Identify which cell holds the provided text, then report its [x, y] central coordinate. 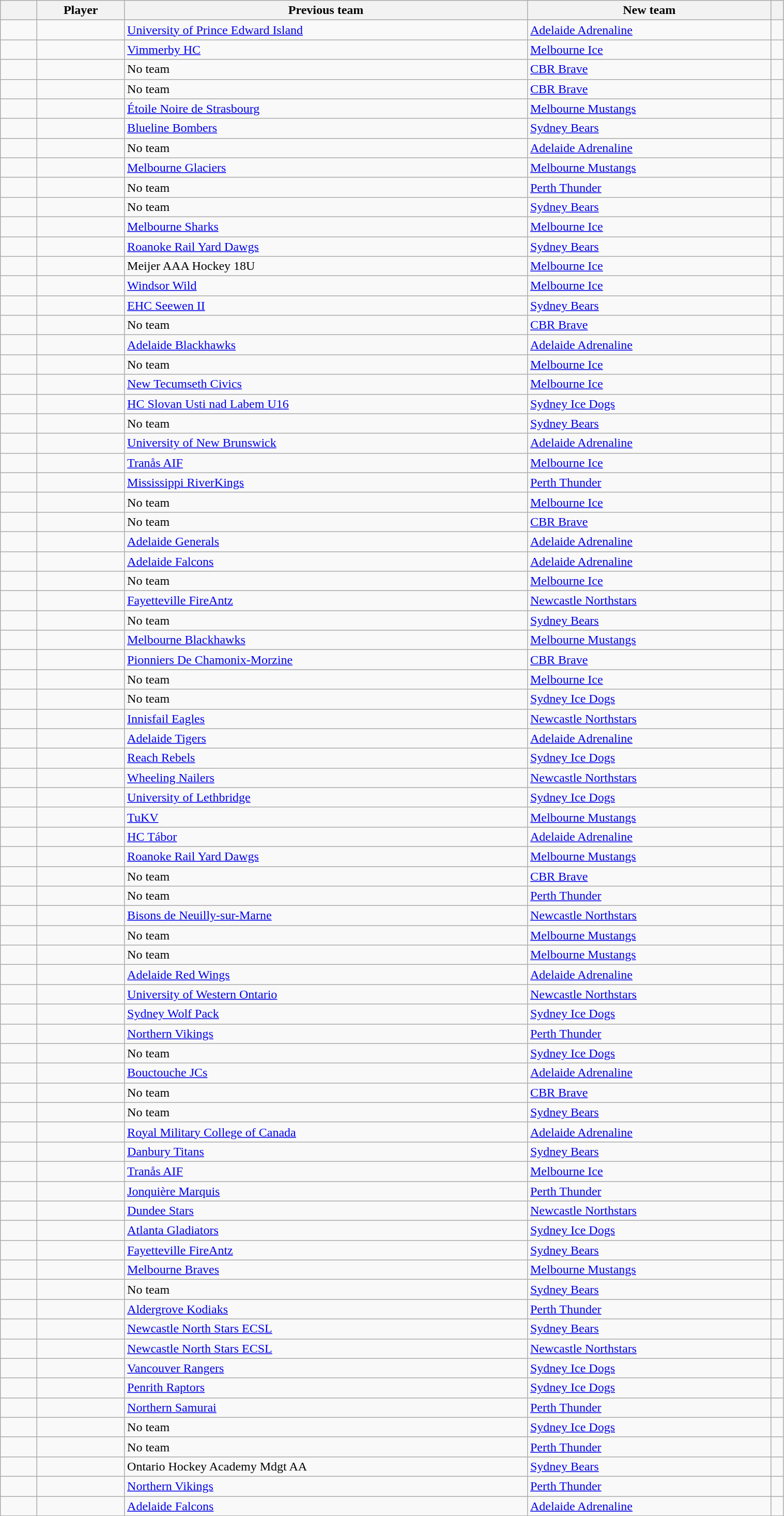
TuKV [326, 817]
Étoile Noire de Strasbourg [326, 109]
HC Slovan Usti nad Labem U16 [326, 404]
Vancouver Rangers [326, 1368]
Adelaide Red Wings [326, 975]
New team [649, 10]
Jonquière Marquis [326, 1191]
Melbourne Glaciers [326, 168]
Aldergrove Kodiaks [326, 1309]
Mississippi RiverKings [326, 482]
Vimmerby HC [326, 50]
Adelaide Blackhawks [326, 345]
University of Lethbridge [326, 797]
Previous team [326, 10]
Melbourne Blackhawks [326, 640]
Pionniers De Chamonix-Morzine [326, 660]
Melbourne Sharks [326, 226]
Bisons de Neuilly-sur-Marne [326, 916]
Atlanta Gladiators [326, 1231]
Player [81, 10]
Meijer AAA Hockey 18U [326, 266]
University of Western Ontario [326, 994]
University of Prince Edward Island [326, 30]
Melbourne Braves [326, 1270]
Northern Samurai [326, 1407]
EHC Seewen II [326, 306]
Adelaide Tigers [326, 738]
University of New Brunswick [326, 443]
Penrith Raptors [326, 1388]
Innisfail Eagles [326, 719]
Ontario Hockey Academy Mdgt AA [326, 1466]
Sydney Wolf Pack [326, 1014]
New Tecumseth Civics [326, 384]
Wheeling Nailers [326, 778]
Royal Military College of Canada [326, 1132]
Danbury Titans [326, 1151]
Blueline Bombers [326, 128]
Reach Rebels [326, 758]
Dundee Stars [326, 1211]
Bouctouche JCs [326, 1073]
Adelaide Generals [326, 541]
Windsor Wild [326, 286]
HC Tábor [326, 837]
